Output the (x, y) coordinate of the center of the cell containing the given text.  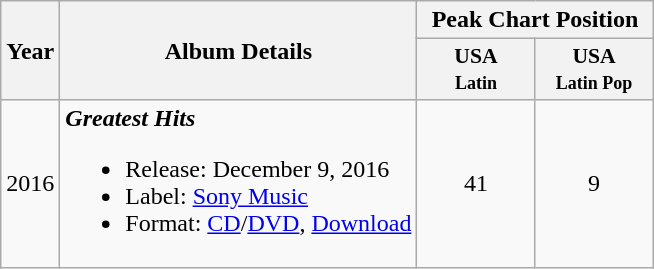
41 (476, 184)
Year (30, 50)
USALatin (476, 70)
9 (594, 184)
Greatest HitsRelease: December 9, 2016Label: Sony MusicFormat: CD/DVD, Download (238, 184)
Peak Chart Position (535, 20)
2016 (30, 184)
USALatin Pop (594, 70)
Album Details (238, 50)
